Determine the [x, y] coordinate at the center of the cell enclosing the given text.  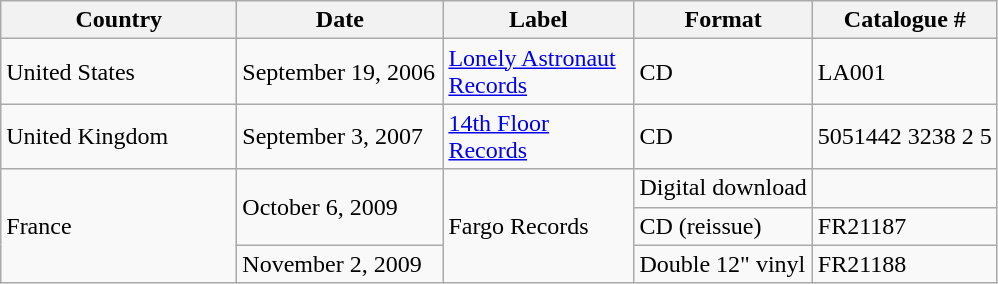
CD (reissue) [723, 226]
Label [538, 20]
LA001 [904, 72]
Fargo Records [538, 226]
14th Floor Records [538, 136]
November 2, 2009 [340, 264]
FR21187 [904, 226]
Lonely Astronaut Records [538, 72]
France [119, 226]
FR21188 [904, 264]
5051442 3238 2 5 [904, 136]
September 19, 2006 [340, 72]
Double 12" vinyl [723, 264]
September 3, 2007 [340, 136]
October 6, 2009 [340, 207]
United States [119, 72]
Country [119, 20]
Date [340, 20]
Format [723, 20]
United Kingdom [119, 136]
Catalogue # [904, 20]
Digital download [723, 188]
